For the text-containing cell, return its midpoint in [x, y] coordinate format. 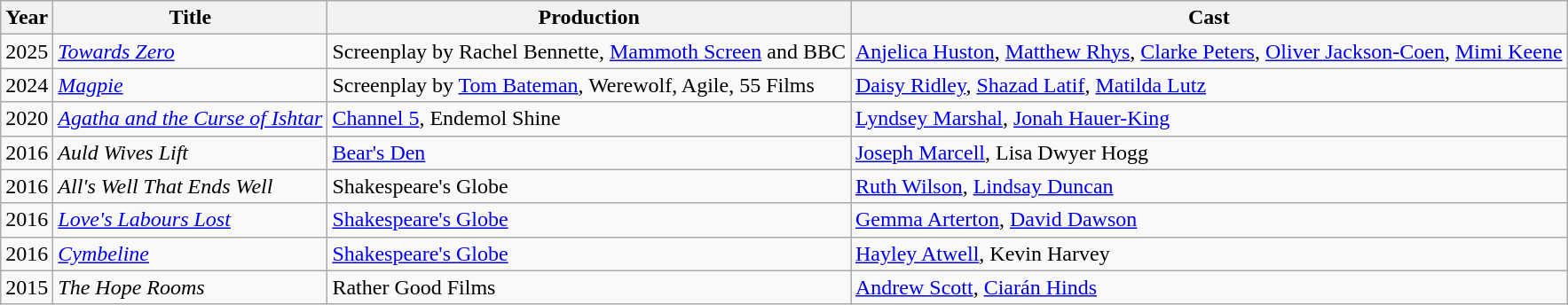
Lyndsey Marshal, Jonah Hauer-King [1209, 119]
Cast [1209, 18]
Channel 5, Endemol Shine [589, 119]
Daisy Ridley, Shazad Latif, Matilda Lutz [1209, 85]
Hayley Atwell, Kevin Harvey [1209, 254]
Year [27, 18]
Auld Wives Lift [190, 152]
2015 [27, 287]
All's Well That Ends Well [190, 186]
Agatha and the Curse of Ishtar [190, 119]
Love's Labours Lost [190, 220]
Title [190, 18]
Towards Zero [190, 51]
Screenplay by Rachel Bennette, Mammoth Screen and BBC [589, 51]
Gemma Arterton, David Dawson [1209, 220]
Rather Good Films [589, 287]
The Hope Rooms [190, 287]
Anjelica Huston, Matthew Rhys, Clarke Peters, Oliver Jackson-Coen, Mimi Keene [1209, 51]
Joseph Marcell, Lisa Dwyer Hogg [1209, 152]
Cymbeline [190, 254]
Screenplay by Tom Bateman, Werewolf, Agile, 55 Films [589, 85]
2025 [27, 51]
Bear's Den [589, 152]
Magpie [190, 85]
Andrew Scott, Ciarán Hinds [1209, 287]
Ruth Wilson, Lindsay Duncan [1209, 186]
2024 [27, 85]
2020 [27, 119]
Production [589, 18]
